Provide the [x, y] coordinate of the cell's center where the given text is located.  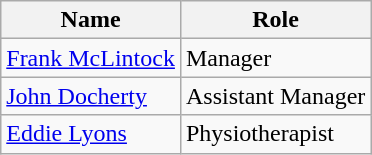
Physiotherapist [275, 134]
Name [91, 20]
Assistant Manager [275, 96]
Eddie Lyons [91, 134]
Role [275, 20]
Frank McLintock [91, 58]
Manager [275, 58]
John Docherty [91, 96]
